Determine the [X, Y] coordinate at the center of the cell enclosing the given text.  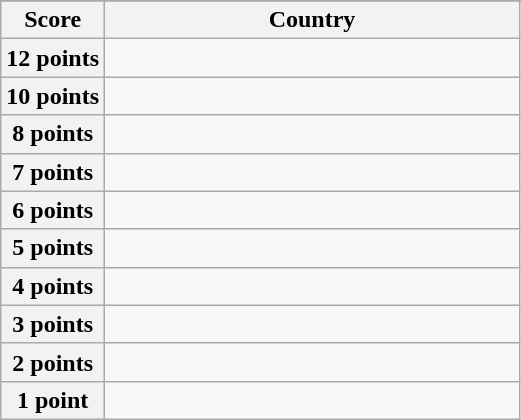
1 point [53, 400]
3 points [53, 324]
12 points [53, 58]
2 points [53, 362]
10 points [53, 96]
6 points [53, 210]
7 points [53, 172]
4 points [53, 286]
Country [312, 20]
Score [53, 20]
8 points [53, 134]
5 points [53, 248]
